Pinpoint the cell where the given text exists, returning its (X, Y) midpoint coordinate. 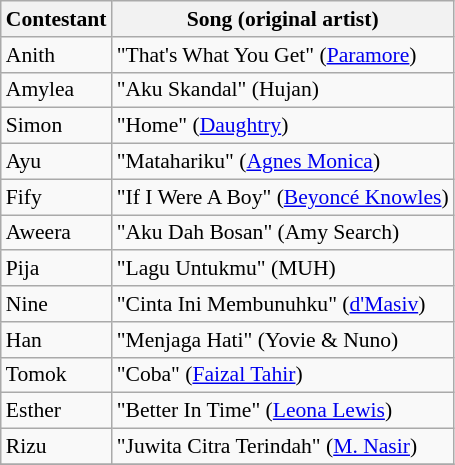
Fify (56, 197)
"Matahariku" (Agnes Monica) (283, 162)
Tomok (56, 375)
Nine (56, 304)
"That's What You Get" (Paramore) (283, 55)
"Home" (Daughtry) (283, 126)
Amylea (56, 90)
"Coba" (Faizal Tahir) (283, 375)
"Aku Skandal" (Hujan) (283, 90)
"Lagu Untukmu" (MUH) (283, 269)
Contestant (56, 19)
Han (56, 340)
Pija (56, 269)
"Aku Dah Bosan" (Amy Search) (283, 233)
Anith (56, 55)
"Cinta Ini Membunuhku" (d'Masiv) (283, 304)
"Menjaga Hati" (Yovie & Nuno) (283, 340)
"Juwita Citra Terindah" (M. Nasir) (283, 447)
Rizu (56, 447)
Ayu (56, 162)
Simon (56, 126)
"Better In Time" (Leona Lewis) (283, 411)
Song (original artist) (283, 19)
"If I Were A Boy" (Beyoncé Knowles) (283, 197)
Esther (56, 411)
Aweera (56, 233)
